Search for the cell housing the specified text and yield its (X, Y) center coordinate. 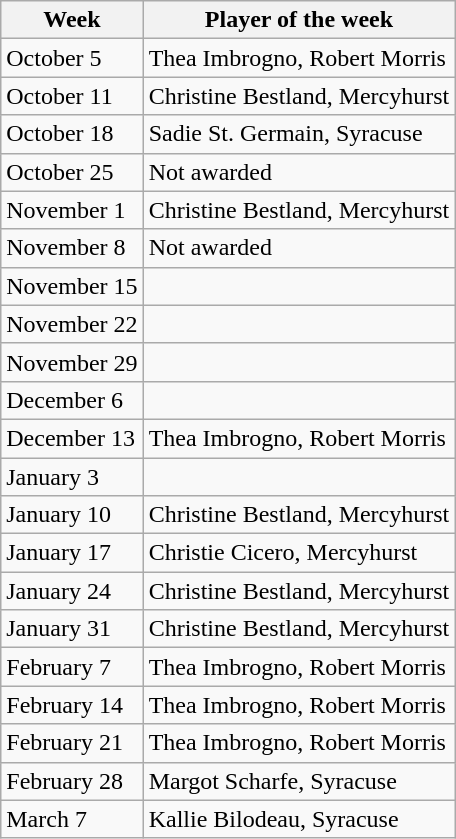
November 1 (72, 210)
December 6 (72, 400)
November 22 (72, 324)
October 25 (72, 172)
February 28 (72, 781)
February 21 (72, 743)
December 13 (72, 438)
Kallie Bilodeau, Syracuse (299, 819)
January 24 (72, 591)
November 29 (72, 362)
Week (72, 20)
January 3 (72, 477)
Sadie St. Germain, Syracuse (299, 134)
January 31 (72, 629)
March 7 (72, 819)
February 14 (72, 705)
October 11 (72, 96)
January 17 (72, 553)
Christie Cicero, Mercyhurst (299, 553)
November 15 (72, 286)
Player of the week (299, 20)
October 5 (72, 58)
Margot Scharfe, Syracuse (299, 781)
January 10 (72, 515)
November 8 (72, 248)
February 7 (72, 667)
October 18 (72, 134)
